Locate the cell with the specified text and output its [x, y] center coordinate. 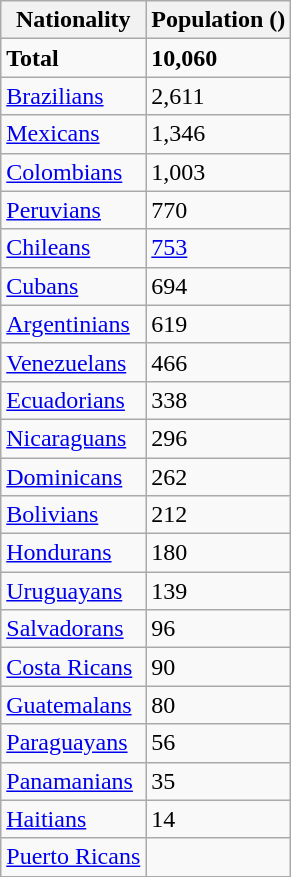
Nationality [74, 20]
466 [218, 362]
694 [218, 286]
Mexicans [74, 134]
262 [218, 477]
Ecuadorians [74, 400]
14 [218, 819]
10,060 [218, 58]
Argentinians [74, 324]
Peruvians [74, 210]
Total [74, 58]
Bolivians [74, 515]
96 [218, 629]
Paraguayans [74, 743]
Uruguayans [74, 591]
Population () [218, 20]
180 [218, 553]
770 [218, 210]
1,003 [218, 172]
56 [218, 743]
Colombians [74, 172]
Panamanians [74, 781]
212 [218, 515]
296 [218, 438]
338 [218, 400]
80 [218, 705]
Guatemalans [74, 705]
35 [218, 781]
139 [218, 591]
Venezuelans [74, 362]
Haitians [74, 819]
Nicaraguans [74, 438]
Brazilians [74, 96]
2,611 [218, 96]
90 [218, 667]
Puerto Ricans [74, 857]
Salvadorans [74, 629]
Hondurans [74, 553]
Costa Ricans [74, 667]
Chileans [74, 248]
Cubans [74, 286]
753 [218, 248]
1,346 [218, 134]
Dominicans [74, 477]
619 [218, 324]
